Search for the cell housing the specified text and yield its (X, Y) center coordinate. 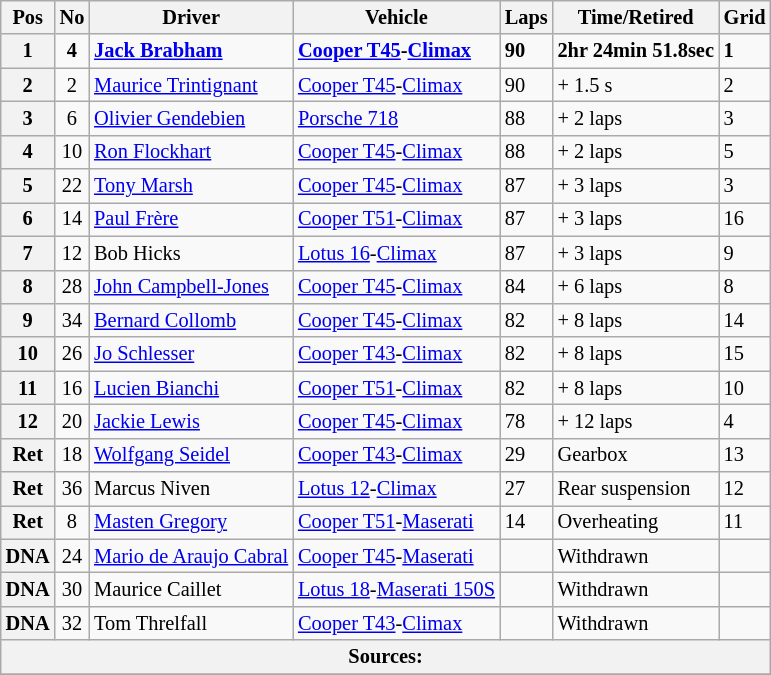
30 (72, 589)
Lotus 12-Climax (396, 489)
Jo Schlesser (191, 354)
Cooper T51-Maserati (396, 522)
78 (526, 421)
+ 6 laps (636, 287)
Overheating (636, 522)
Bob Hicks (191, 253)
John Campbell-Jones (191, 287)
Sources: (386, 657)
Porsche 718 (396, 118)
32 (72, 623)
Tom Threlfall (191, 623)
Grid (745, 17)
26 (72, 354)
84 (526, 287)
Mario de Araujo Cabral (191, 556)
24 (72, 556)
7 (28, 253)
Jackie Lewis (191, 421)
2hr 24min 51.8sec (636, 51)
15 (745, 354)
Masten Gregory (191, 522)
Ron Flockhart (191, 152)
Laps (526, 17)
Olivier Gendebien (191, 118)
+ 12 laps (636, 421)
18 (72, 455)
Marcus Niven (191, 489)
Pos (28, 17)
22 (72, 186)
Tony Marsh (191, 186)
Jack Brabham (191, 51)
Time/Retired (636, 17)
34 (72, 320)
Paul Frère (191, 219)
13 (745, 455)
Lotus 16-Climax (396, 253)
Vehicle (396, 17)
Lotus 18-Maserati 150S (396, 589)
Rear suspension (636, 489)
No (72, 17)
Lucien Bianchi (191, 388)
29 (526, 455)
Wolfgang Seidel (191, 455)
20 (72, 421)
27 (526, 489)
+ 1.5 s (636, 85)
Maurice Trintignant (191, 85)
Gearbox (636, 455)
Cooper T45-Maserati (396, 556)
Maurice Caillet (191, 589)
28 (72, 287)
36 (72, 489)
Bernard Collomb (191, 320)
Driver (191, 17)
